Return the (x, y) coordinate for the center point of the cell that contains the specified text.  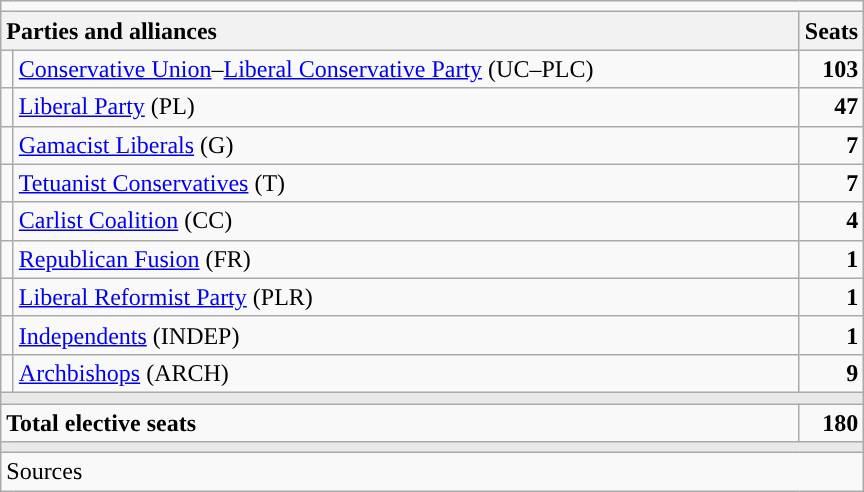
Seats (831, 31)
9 (831, 373)
180 (831, 423)
Tetuanist Conservatives (T) (406, 183)
Total elective seats (400, 423)
Carlist Coalition (CC) (406, 221)
Liberal Party (PL) (406, 107)
Independents (INDEP) (406, 335)
Archbishops (ARCH) (406, 373)
103 (831, 69)
Parties and alliances (400, 31)
4 (831, 221)
47 (831, 107)
Sources (432, 472)
Liberal Reformist Party (PLR) (406, 297)
Gamacist Liberals (G) (406, 145)
Conservative Union–Liberal Conservative Party (UC–PLC) (406, 69)
Republican Fusion (FR) (406, 259)
